Return the (x, y) coordinate for the center point of the cell that contains the specified text.  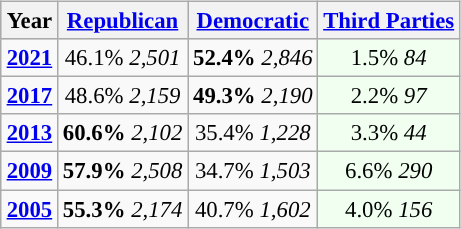
3.3% 44 (389, 133)
2005 (29, 209)
2013 (29, 133)
48.6% 2,159 (122, 96)
46.1% 2,501 (122, 58)
34.7% 1,503 (253, 171)
Democratic (253, 21)
4.0% 156 (389, 209)
2009 (29, 171)
49.3% 2,190 (253, 96)
55.3% 2,174 (122, 209)
60.6% 2,102 (122, 133)
Republican (122, 21)
2017 (29, 96)
6.6% 290 (389, 171)
2021 (29, 58)
Year (29, 21)
2.2% 97 (389, 96)
35.4% 1,228 (253, 133)
Third Parties (389, 21)
57.9% 2,508 (122, 171)
40.7% 1,602 (253, 209)
1.5% 84 (389, 58)
52.4% 2,846 (253, 58)
